Scan for the cell matching the given text and deliver its [X, Y] coordinate at center. 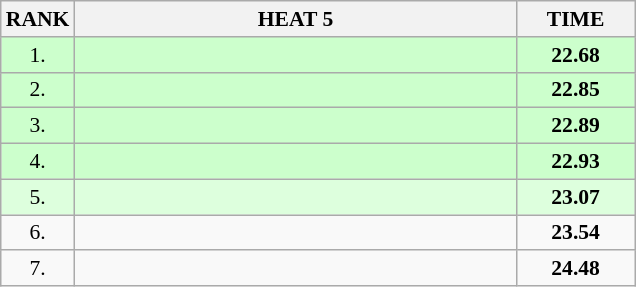
24.48 [576, 269]
TIME [576, 19]
23.54 [576, 233]
5. [38, 197]
22.89 [576, 126]
HEAT 5 [295, 19]
22.93 [576, 162]
1. [38, 55]
22.68 [576, 55]
23.07 [576, 197]
6. [38, 233]
7. [38, 269]
22.85 [576, 90]
4. [38, 162]
3. [38, 126]
2. [38, 90]
RANK [38, 19]
